Locate the cell with the specified text and output its [x, y] center coordinate. 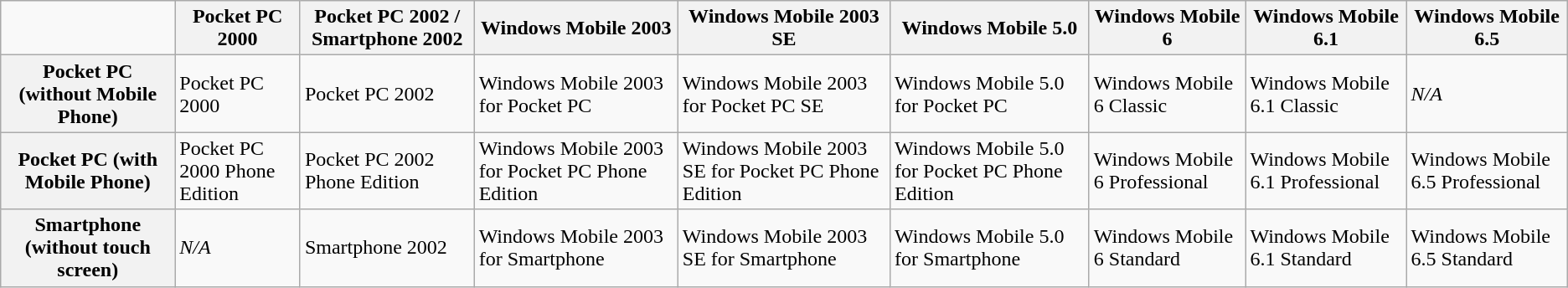
Pocket PC (with Mobile Phone) [88, 171]
Windows Mobile 2003 for Pocket PC Phone Edition [576, 171]
Pocket PC (without Mobile Phone) [88, 94]
Windows Mobile 6.5 [1487, 28]
Windows Mobile 2003 for Pocket PC [576, 94]
Windows Mobile 6 Classic [1168, 94]
Windows Mobile 5.0 for Smartphone [990, 248]
Windows Mobile 6.1 Classic [1326, 94]
Windows Mobile 6 [1168, 28]
Windows Mobile 6.1 [1326, 28]
Smartphone 2002 [387, 248]
Windows Mobile 2003 for Smartphone [576, 248]
Pocket PC 2000 Phone Edition [238, 171]
Windows Mobile 2003 [576, 28]
Windows Mobile 6 Professional [1168, 171]
Windows Mobile 6.1 Standard [1326, 248]
Windows Mobile 2003 SE for Pocket PC Phone Edition [784, 171]
Pocket PC 2002 Phone Edition [387, 171]
Pocket PC 2002 / Smartphone 2002 [387, 28]
Windows Mobile 5.0 for Pocket PC Phone Edition [990, 171]
Windows Mobile 6 Standard [1168, 248]
Windows Mobile 6.1 Professional [1326, 171]
Windows Mobile 2003 for Pocket PC SE [784, 94]
Windows Mobile 2003 SE [784, 28]
Windows Mobile 5.0 [990, 28]
Windows Mobile 5.0 for Pocket PC [990, 94]
Smartphone (without touch screen) [88, 248]
Windows Mobile 2003 SE for Smartphone [784, 248]
Windows Mobile 6.5 Standard [1487, 248]
Pocket PC 2002 [387, 94]
Windows Mobile 6.5 Professional [1487, 171]
